Find where the given text appears and provide that cell's center as (x, y) coordinate. 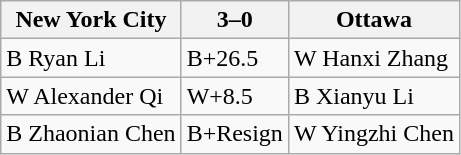
W+8.5 (234, 96)
B Zhaonian Chen (91, 134)
B+Resign (234, 134)
New York City (91, 20)
W Alexander Qi (91, 96)
W Yingzhi Chen (374, 134)
W Hanxi Zhang (374, 58)
3–0 (234, 20)
B+26.5 (234, 58)
B Xianyu Li (374, 96)
B Ryan Li (91, 58)
Ottawa (374, 20)
